Find where the given text appears and provide that cell's center as [x, y] coordinate. 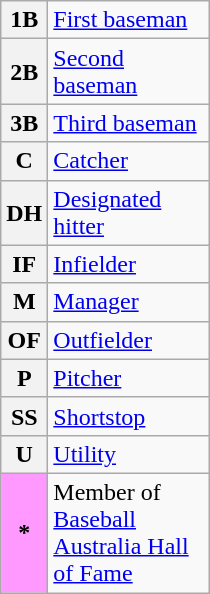
Second baseman [128, 72]
Outfielder [128, 340]
U [24, 454]
3B [24, 123]
Third baseman [128, 123]
First baseman [128, 20]
OF [24, 340]
Infielder [128, 264]
Shortstop [128, 416]
M [24, 302]
Manager [128, 302]
2B [24, 72]
Member of Baseball Australia Hall of Fame [128, 532]
SS [24, 416]
C [24, 161]
P [24, 378]
Pitcher [128, 378]
Utility [128, 454]
IF [24, 264]
1B [24, 20]
DH [24, 212]
Designated hitter [128, 212]
Catcher [128, 161]
* [24, 532]
